From the cell containing the given text, extract its center point as [x, y] coordinate. 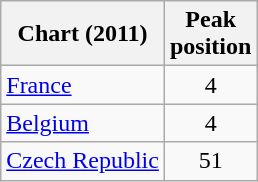
Chart (2011) [83, 34]
51 [210, 161]
Czech Republic [83, 161]
Peakposition [210, 34]
Belgium [83, 123]
France [83, 85]
